Locate the cell with the specified text and output its (x, y) center coordinate. 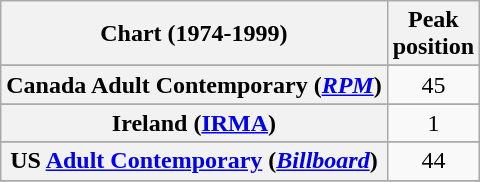
45 (433, 85)
1 (433, 123)
Chart (1974-1999) (194, 34)
Peakposition (433, 34)
44 (433, 161)
Canada Adult Contemporary (RPM) (194, 85)
Ireland (IRMA) (194, 123)
US Adult Contemporary (Billboard) (194, 161)
